Find where the given text appears and provide that cell's center as [X, Y] coordinate. 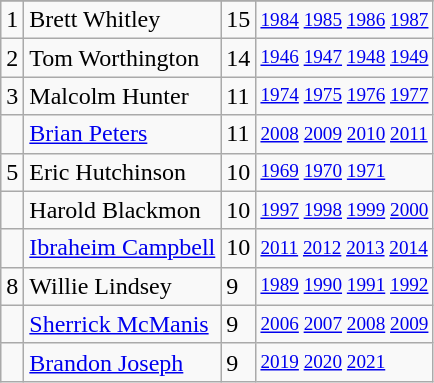
2019 2020 2021 [344, 362]
Malcolm Hunter [122, 96]
1989 1990 1991 1992 [344, 286]
3 [12, 96]
Brian Peters [122, 134]
2008 2009 2010 2011 [344, 134]
2006 2007 2008 2009 [344, 324]
5 [12, 172]
15 [238, 20]
8 [12, 286]
2011 2012 2013 2014 [344, 248]
Tom Worthington [122, 58]
Willie Lindsey [122, 286]
Brandon Joseph [122, 362]
1969 1970 1971 [344, 172]
1974 1975 1976 1977 [344, 96]
Ibraheim Campbell [122, 248]
Eric Hutchinson [122, 172]
Harold Blackmon [122, 210]
1984 1985 1986 1987 [344, 20]
Brett Whitley [122, 20]
1 [12, 20]
1946 1947 1948 1949 [344, 58]
Sherrick McManis [122, 324]
1997 1998 1999 2000 [344, 210]
14 [238, 58]
2 [12, 58]
